Determine the (x, y) coordinate at the center of the cell enclosing the given text.  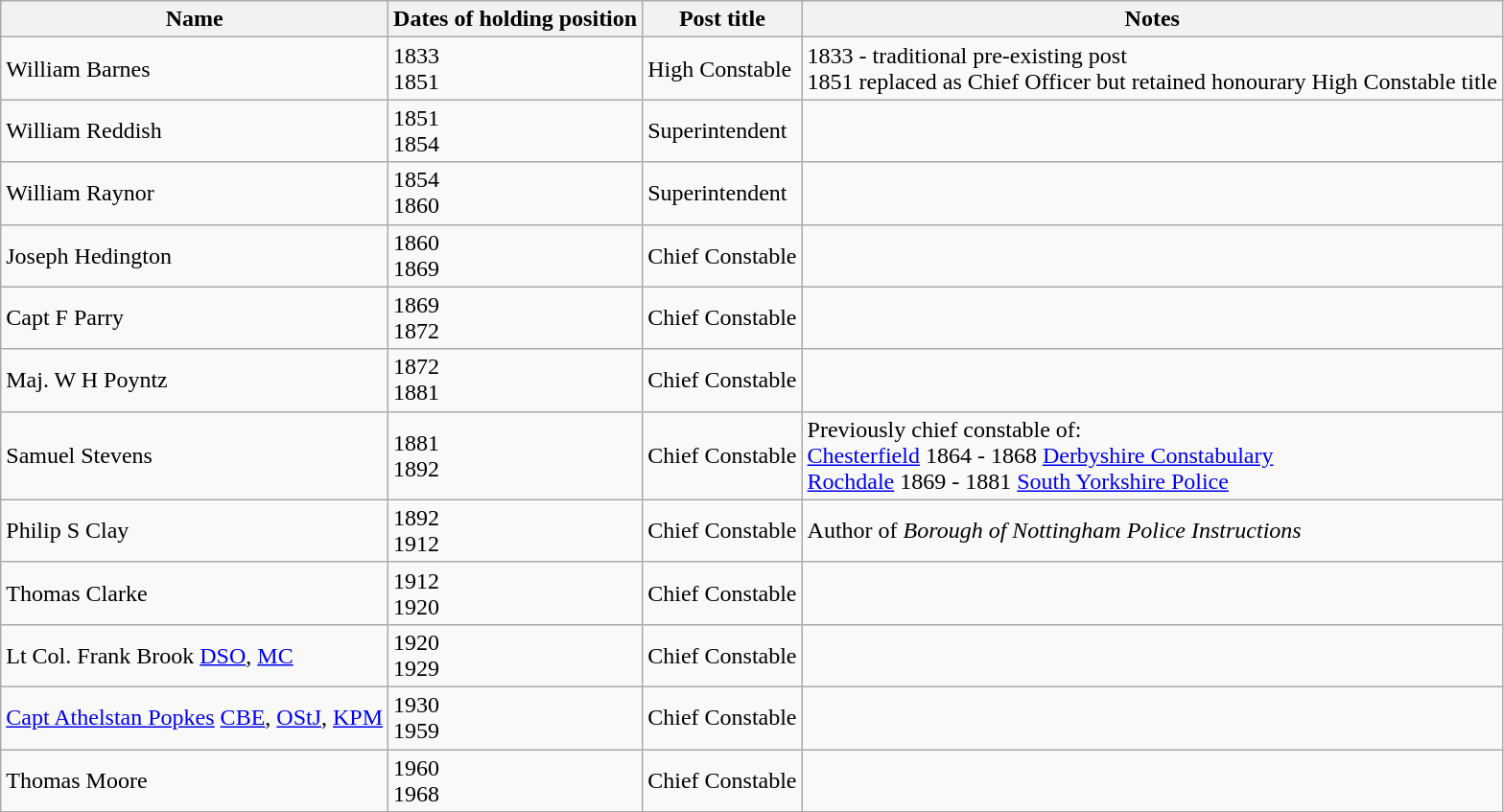
18691872 (516, 318)
19121920 (516, 592)
19201929 (516, 656)
Thomas Clarke (195, 592)
19301959 (516, 717)
18811892 (516, 455)
Capt F Parry (195, 318)
Previously chief constable of:Chesterfield 1864 - 1868 Derbyshire ConstabularyRochdale 1869 - 1881 South Yorkshire Police (1152, 455)
William Barnes (195, 69)
18721881 (516, 380)
18511854 (516, 130)
18921912 (516, 531)
Joseph Hedington (195, 255)
High Constable (722, 69)
William Reddish (195, 130)
18541860 (516, 194)
Author of Borough of Nottingham Police Instructions (1152, 531)
Dates of holding position (516, 19)
Name (195, 19)
Maj. W H Poyntz (195, 380)
Capt Athelstan Popkes CBE, OStJ, KPM (195, 717)
Notes (1152, 19)
18331851 (516, 69)
Thomas Moore (195, 780)
19601968 (516, 780)
William Raynor (195, 194)
Philip S Clay (195, 531)
Samuel Stevens (195, 455)
Lt Col. Frank Brook DSO, MC (195, 656)
1833 - traditional pre-existing post1851 replaced as Chief Officer but retained honourary High Constable title (1152, 69)
18601869 (516, 255)
Post title (722, 19)
